Output the (x, y) coordinate of the center of the cell containing the given text.  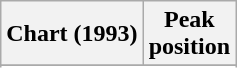
Chart (1993) (72, 34)
Peakposition (189, 34)
